Search for the cell housing the specified text and yield its (x, y) center coordinate. 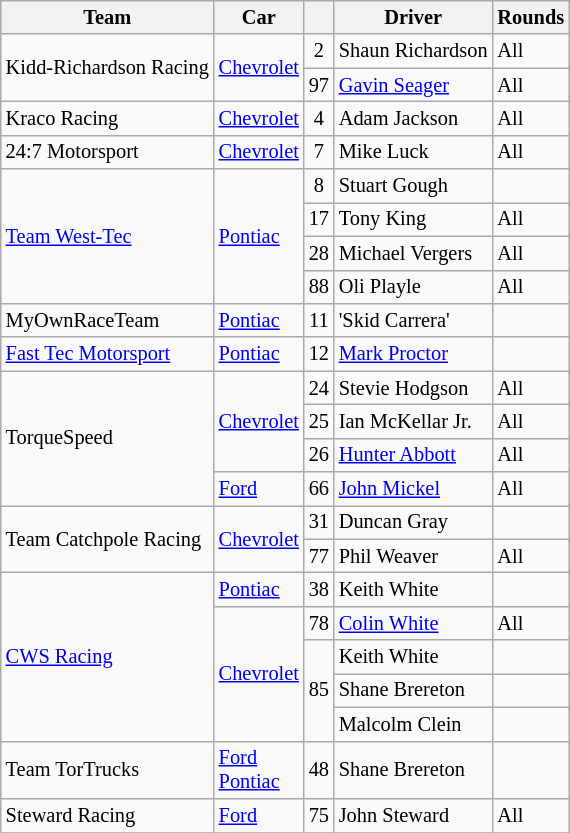
24 (319, 388)
66 (319, 489)
Steward Racing (108, 815)
John Steward (414, 815)
88 (319, 287)
Malcolm Clein (414, 724)
17 (319, 219)
75 (319, 815)
Duncan Gray (414, 522)
Mark Proctor (414, 354)
Fast Tec Motorsport (108, 354)
Tony King (414, 219)
MyOwnRaceTeam (108, 320)
11 (319, 320)
24:7 Motorsport (108, 152)
85 (319, 690)
Stevie Hodgson (414, 388)
FordPontiac (259, 770)
8 (319, 186)
CWS Racing (108, 656)
Oli Playle (414, 287)
4 (319, 118)
38 (319, 589)
26 (319, 455)
Michael Vergers (414, 253)
97 (319, 85)
Mike Luck (414, 152)
12 (319, 354)
Ian McKellar Jr. (414, 421)
Hunter Abbott (414, 455)
Kidd-Richardson Racing (108, 68)
28 (319, 253)
Team TorTrucks (108, 770)
Car (259, 17)
Team Catchpole Racing (108, 538)
Phil Weaver (414, 556)
TorqueSpeed (108, 438)
31 (319, 522)
John Mickel (414, 489)
77 (319, 556)
78 (319, 623)
Gavin Seager (414, 85)
Team West-Tec (108, 236)
Rounds (530, 17)
48 (319, 770)
7 (319, 152)
Stuart Gough (414, 186)
25 (319, 421)
Adam Jackson (414, 118)
Driver (414, 17)
Colin White (414, 623)
'Skid Carrera' (414, 320)
2 (319, 51)
Shaun Richardson (414, 51)
Team (108, 17)
Kraco Racing (108, 118)
